For the text-containing cell, return its midpoint in (X, Y) coordinate format. 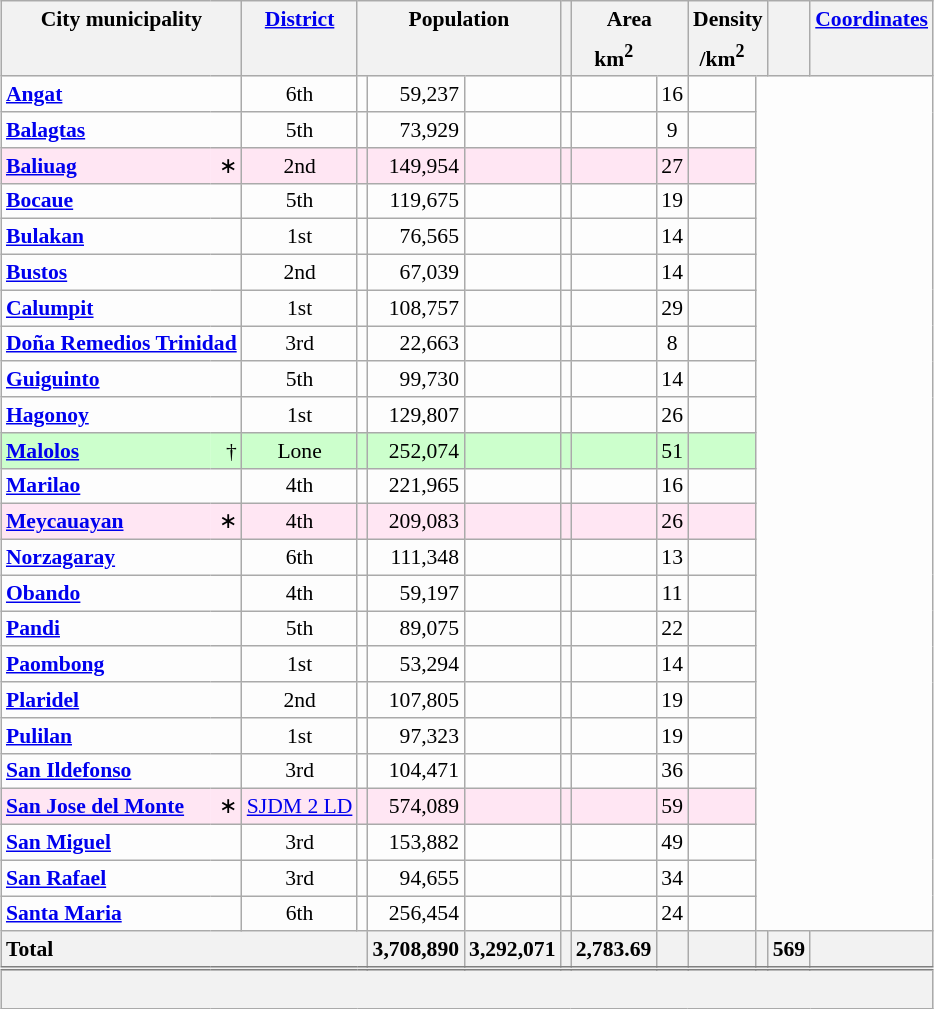
36 (672, 771)
59 (672, 807)
67,039 (416, 272)
Marilao (122, 486)
City municipality (122, 18)
San Ildefonso (122, 771)
252,074 (416, 450)
107,805 (416, 700)
104,471 (416, 771)
Pandi (122, 629)
Population (458, 18)
99,730 (416, 379)
Meycauayan (106, 522)
SJDM 2 LD (300, 807)
† (226, 450)
Area (630, 18)
11 (672, 593)
13 (672, 557)
149,954 (416, 165)
San Miguel (122, 842)
District (300, 18)
94,655 (416, 878)
59,197 (416, 593)
29 (672, 308)
3,708,890 (416, 950)
Plaridel (122, 700)
Paombong (122, 664)
Baliuag (106, 165)
Calumpit (122, 308)
Total (184, 950)
22,663 (416, 344)
Guiguinto (122, 379)
153,882 (416, 842)
9 (672, 130)
53,294 (416, 664)
119,675 (416, 201)
569 (790, 950)
3,292,071 (512, 950)
49 (672, 842)
/km2 (722, 56)
574,089 (416, 807)
22 (672, 629)
8 (672, 344)
Doña Remedios Trinidad (122, 344)
Norzagaray (122, 557)
Density (728, 18)
Bustos (122, 272)
Balagtas (122, 130)
Bocaue (122, 201)
89,075 (416, 629)
Malolos (106, 450)
221,965 (416, 486)
Santa Maria (122, 914)
209,083 (416, 522)
97,323 (416, 735)
2,783.69 (614, 950)
108,757 (416, 308)
76,565 (416, 237)
San Jose del Monte (106, 807)
Angat (122, 94)
km2 (614, 56)
256,454 (416, 914)
Bulakan (122, 237)
Lone (300, 450)
Coordinates (872, 18)
111,348 (416, 557)
Hagonoy (122, 415)
59,237 (416, 94)
Pulilan (122, 735)
27 (672, 165)
Obando (122, 593)
51 (672, 450)
73,929 (416, 130)
129,807 (416, 415)
24 (672, 914)
San Rafael (122, 878)
34 (672, 878)
